Extract the (X, Y) coordinate from the center of the cell holding the provided text.  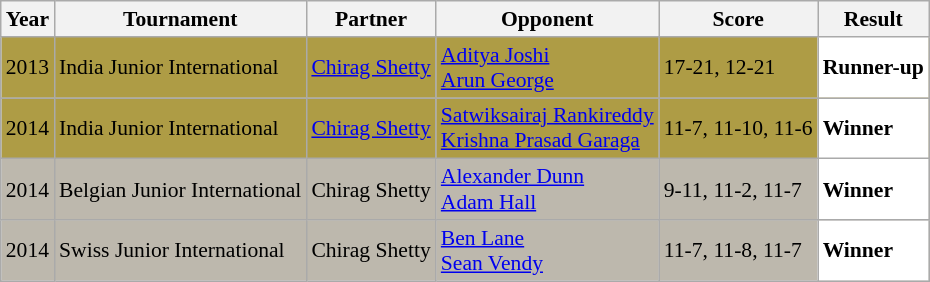
11-7, 11-8, 11-7 (738, 250)
Alexander Dunn Adam Hall (548, 190)
9-11, 11-2, 11-7 (738, 190)
Opponent (548, 19)
2013 (28, 68)
Year (28, 19)
17-21, 12-21 (738, 68)
Result (874, 19)
Aditya Joshi Arun George (548, 68)
11-7, 11-10, 11-6 (738, 128)
Ben Lane Sean Vendy (548, 250)
Score (738, 19)
Belgian Junior International (180, 190)
Tournament (180, 19)
Satwiksairaj Rankireddy Krishna Prasad Garaga (548, 128)
Partner (370, 19)
Swiss Junior International (180, 250)
Runner-up (874, 68)
